Locate the cell with the specified text and output its [X, Y] center coordinate. 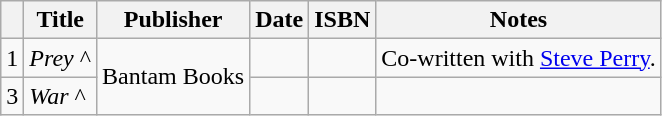
Publisher [174, 20]
3 [12, 96]
Bantam Books [174, 77]
Date [280, 20]
Notes [518, 20]
ISBN [342, 20]
Title [60, 20]
Co-written with Steve Perry. [518, 58]
Prey ^ [60, 58]
War ^ [60, 96]
1 [12, 58]
